Find where the given text appears and provide that cell's center as (x, y) coordinate. 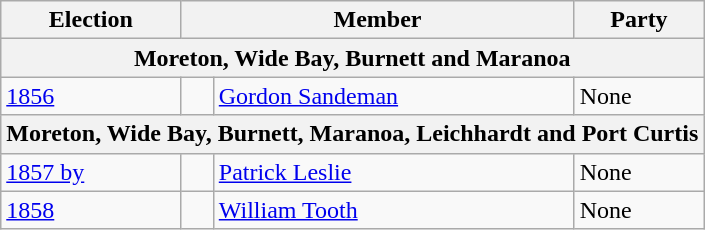
William Tooth (394, 210)
Party (639, 20)
Patrick Leslie (394, 172)
1857 by (91, 172)
Moreton, Wide Bay, Burnett, Maranoa, Leichhardt and Port Curtis (352, 134)
Moreton, Wide Bay, Burnett and Maranoa (352, 58)
Member (378, 20)
1858 (91, 210)
Gordon Sandeman (394, 96)
Election (91, 20)
1856 (91, 96)
